Capture the cell that displays the provided text and extract its (x, y) central coordinate. 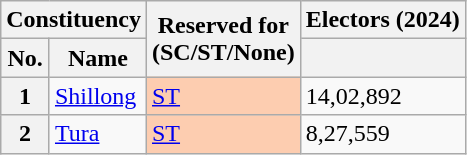
Shillong (98, 96)
2 (26, 134)
1 (26, 96)
No. (26, 58)
8,27,559 (382, 134)
Constituency (74, 20)
Tura (98, 134)
Electors (2024) (382, 20)
14,02,892 (382, 96)
Reserved for(SC/ST/None) (223, 39)
Name (98, 58)
